Locate the cell with the specified text and output its [X, Y] center coordinate. 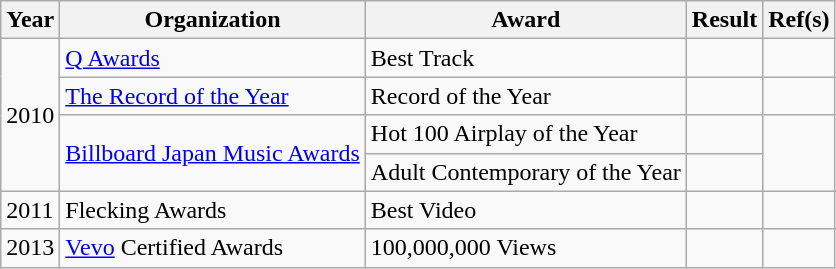
2011 [30, 210]
Billboard Japan Music Awards [212, 153]
Hot 100 Airplay of the Year [526, 134]
2010 [30, 115]
Q Awards [212, 58]
Adult Contemporary of the Year [526, 172]
Organization [212, 20]
Flecking Awards [212, 210]
Best Video [526, 210]
Award [526, 20]
Ref(s) [799, 20]
Best Track [526, 58]
2013 [30, 248]
Record of the Year [526, 96]
Vevo Certified Awards [212, 248]
The Record of the Year [212, 96]
Result [724, 20]
Year [30, 20]
100,000,000 Views [526, 248]
